Output the (x, y) coordinate of the center of the cell containing the given text.  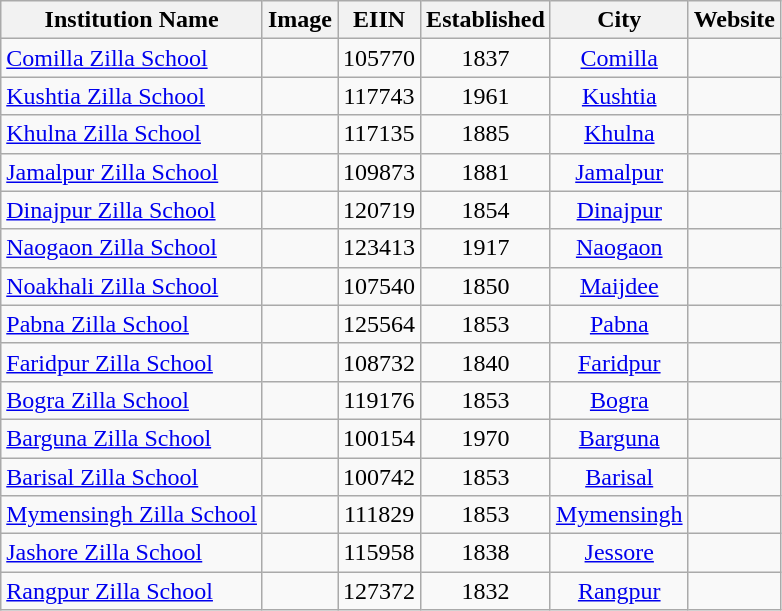
117135 (380, 134)
1881 (486, 172)
Mymensingh Zilla School (132, 515)
Kushtia Zilla School (132, 96)
Jamalpur Zilla School (132, 172)
Maijdee (619, 286)
108732 (380, 362)
Khulna (619, 134)
Jamalpur (619, 172)
1850 (486, 286)
Naogaon Zilla School (132, 248)
1838 (486, 553)
Website (734, 20)
Rangpur (619, 591)
115958 (380, 553)
Rangpur Zilla School (132, 591)
Comilla (619, 58)
Image (300, 20)
Jessore (619, 553)
Established (486, 20)
1917 (486, 248)
Pabna Zilla School (132, 324)
117743 (380, 96)
Pabna (619, 324)
Bogra Zilla School (132, 400)
Noakhali Zilla School (132, 286)
1840 (486, 362)
Barisal Zilla School (132, 477)
Bogra (619, 400)
Barguna Zilla School (132, 438)
1970 (486, 438)
100154 (380, 438)
120719 (380, 210)
Barguna (619, 438)
Jashore Zilla School (132, 553)
109873 (380, 172)
123413 (380, 248)
Dinajpur Zilla School (132, 210)
1832 (486, 591)
Institution Name (132, 20)
1961 (486, 96)
111829 (380, 515)
1837 (486, 58)
125564 (380, 324)
119176 (380, 400)
Faridpur (619, 362)
Barisal (619, 477)
City (619, 20)
EIIN (380, 20)
Dinajpur (619, 210)
Faridpur Zilla School (132, 362)
1854 (486, 210)
Khulna Zilla School (132, 134)
107540 (380, 286)
100742 (380, 477)
Mymensingh (619, 515)
Kushtia (619, 96)
Naogaon (619, 248)
1885 (486, 134)
127372 (380, 591)
Comilla Zilla School (132, 58)
105770 (380, 58)
